Scan for the cell matching the given text and deliver its (x, y) coordinate at center. 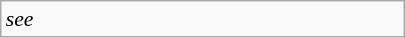
see (203, 19)
